Search for the cell housing the specified text and yield its (X, Y) center coordinate. 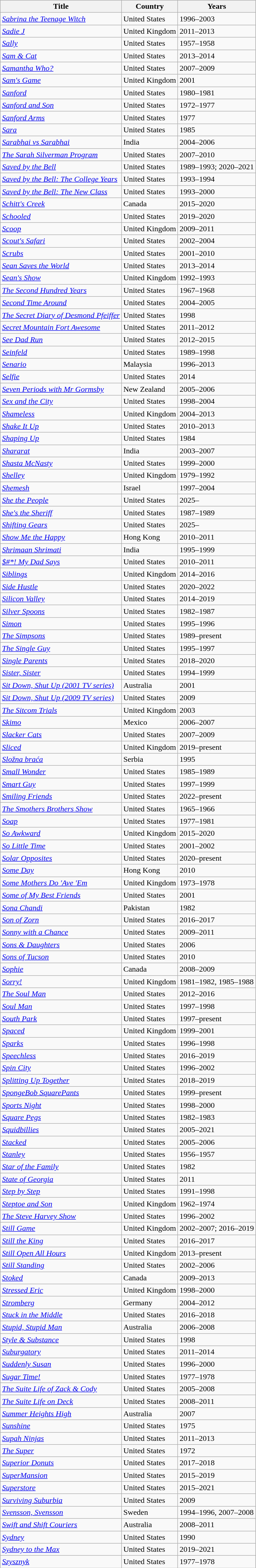
Sam & Cat (61, 56)
1980–1981 (217, 93)
Sparks (61, 1043)
Style & Substance (61, 1340)
Slacker Cats (61, 735)
1985–1989 (217, 772)
Swift and Shift Couriers (61, 1525)
Still Standing (61, 1265)
Stupid, Stupid Man (61, 1327)
2003 (217, 710)
Skimo (61, 722)
1957–1958 (217, 43)
2007 (217, 1414)
Still Game (61, 1228)
Sanford (61, 93)
1995–1996 (217, 624)
$#*! My Dad Says (61, 562)
1994–1999 (217, 673)
1990 (217, 1537)
2020–present (217, 858)
1996–2003 (217, 19)
2009–2013 (217, 1278)
Shasta McNasty (61, 463)
Small Wonder (61, 772)
Years (217, 6)
Silver Spoons (61, 611)
2014–2019 (217, 599)
1989–present (217, 636)
Sam's Game (61, 80)
1956–1957 (217, 1155)
Side Hustle (61, 587)
The Steve Harvey Show (61, 1216)
2012–2015 (217, 340)
Sugar Time! (61, 1377)
Still Open All Hours (61, 1253)
Schitt's Creek (61, 204)
1997–2004 (217, 488)
Shararat (61, 451)
Sean Saves the World (61, 266)
1981–1982, 1985–1988 (217, 982)
Secret Mountain Fort Awesome (61, 327)
The Suite Life on Deck (61, 1401)
Soap (61, 821)
2003–2007 (217, 451)
See Dad Run (61, 340)
1989–1998 (217, 352)
Saved by the Bell (61, 167)
1989–1993; 2020–2021 (217, 167)
So Awkward (61, 833)
2011 (217, 1179)
1965–1966 (217, 809)
Second Time Around (61, 303)
1997–1998 (217, 1006)
1997–1999 (217, 784)
2020–2022 (217, 587)
Pakistan (149, 907)
Sorry! (61, 982)
2001–2010 (217, 253)
Suddenly Susan (61, 1364)
2005–2008 (217, 1389)
New Zealand (149, 389)
Mexico (149, 722)
Some Day (61, 870)
2004–2012 (217, 1302)
Szysznyk (61, 1562)
Sean's Show (61, 278)
The Smothers Brothers Show (61, 809)
Sarabhai vs Sarabhai (61, 142)
2007–2010 (217, 155)
Sabrina the Teenage Witch (61, 19)
1979–1992 (217, 475)
1985 (217, 130)
2019–present (217, 747)
Seven Periods with Mr Gormsby (61, 389)
1984 (217, 438)
Sons & Daughters (61, 945)
Step by Step (61, 1191)
Stacked (61, 1142)
Israel (149, 488)
Sit Down, Shut Up (2009 TV series) (61, 698)
Sadie J (61, 31)
2018–2019 (217, 1080)
2016–2019 (217, 1056)
2017–2018 (217, 1463)
Country (149, 6)
2016–2018 (217, 1315)
Shaping Up (61, 438)
Some Mothers Do 'Ave 'Em (61, 883)
Sydney (61, 1537)
2004–2013 (217, 414)
1975 (217, 1426)
Sara (61, 130)
Single Parents (61, 661)
Sunshine (61, 1426)
Sally (61, 43)
Svensson, Svensson (61, 1512)
2019–2021 (217, 1550)
1967–1968 (217, 290)
The Secret Diary of Desmond Pfeiffer (61, 315)
Smiling Friends (61, 796)
Germany (149, 1302)
Suburgatory (61, 1352)
1999–present (217, 1093)
Still the King (61, 1241)
Složna braća (61, 760)
Sonny with a Chance (61, 932)
1982–1983 (217, 1117)
1995–1999 (217, 550)
1999–2001 (217, 1031)
The Suite Life of Zack & Cody (61, 1389)
1982–1987 (217, 611)
2002–2006 (217, 1265)
1996–2000 (217, 1364)
Stuck in the Middle (61, 1315)
Senario (61, 365)
Title (61, 6)
Sona Chandi (61, 907)
2004–2005 (217, 303)
2005–2021 (217, 1130)
The Soul Man (61, 994)
Silicon Valley (61, 599)
2014 (217, 377)
Malaysia (149, 365)
1994–1996, 2007–2008 (217, 1512)
1972–1977 (217, 105)
2014–2016 (217, 574)
Sanford Arms (61, 117)
Saved by the Bell: The New Class (61, 192)
1997–present (217, 1019)
1995 (217, 760)
Summer Heights High (61, 1414)
Squidbillies (61, 1130)
Scrubs (61, 253)
2019–2020 (217, 216)
Superstore (61, 1488)
1995–1997 (217, 648)
Soul Man (61, 1006)
Shelley (61, 475)
1999–2000 (217, 463)
Samantha Who? (61, 68)
2002–2007; 2016–2019 (217, 1228)
2013–present (217, 1253)
Stanley (61, 1155)
She's the Sheriff (61, 512)
2006–2007 (217, 722)
Sweden (149, 1512)
1993–2000 (217, 192)
Scoop (61, 229)
Spaced (61, 1031)
Sister, Sister (61, 673)
Solar Opposites (61, 858)
1998–2004 (217, 401)
Sports Night (61, 1105)
Shrimaan Shrimati (61, 550)
Speechless (61, 1056)
2012–2016 (217, 994)
Sanford and Son (61, 105)
The Sitcom Trials (61, 710)
1993–1994 (217, 179)
1996–1998 (217, 1043)
Superior Donuts (61, 1463)
Stoked (61, 1278)
2015–2021 (217, 1488)
Some of My Best Friends (61, 895)
2015–2019 (217, 1475)
Star of the Family (61, 1167)
2001–2002 (217, 846)
She the People (61, 500)
1996–2013 (217, 365)
Schooled (61, 216)
Sit Down, Shut Up (2001 TV series) (61, 685)
Stressed Eric (61, 1290)
1977–1981 (217, 821)
2022–present (217, 796)
2002–2004 (217, 241)
1973–1978 (217, 883)
2008–2009 (217, 969)
Spin City (61, 1068)
2006–2008 (217, 1327)
Supah Ninjas (61, 1438)
2006 (217, 945)
2011–2012 (217, 327)
The Super (61, 1451)
The Sarah Silverman Program (61, 155)
Surviving Suburbia (61, 1500)
1987–1989 (217, 512)
Serbia (149, 760)
Steptoe and Son (61, 1204)
The Single Guy (61, 648)
1972 (217, 1451)
Shake It Up (61, 426)
Splitting Up Together (61, 1080)
Simon (61, 624)
Sons of Tucson (61, 957)
The Simpsons (61, 636)
Stromberg (61, 1302)
Saved by the Bell: The College Years (61, 179)
Scout's Safari (61, 241)
1977 (217, 117)
2011–2014 (217, 1352)
1992–1993 (217, 278)
The Second Hundred Years (61, 290)
Sex and the City (61, 401)
Sliced (61, 747)
2018–2020 (217, 661)
Show Me the Happy (61, 537)
SuperMansion (61, 1475)
1962–1974 (217, 1204)
So Little Time (61, 846)
Smart Guy (61, 784)
State of Georgia (61, 1179)
Sophie (61, 969)
Selfie (61, 377)
South Park (61, 1019)
SpongeBob SquarePants (61, 1093)
2010–2013 (217, 426)
Seinfeld (61, 352)
Siblings (61, 574)
Sydney to the Max (61, 1550)
Son of Zorn (61, 920)
2004–2006 (217, 142)
Shifting Gears (61, 525)
1991–1998 (217, 1191)
Square Pegs (61, 1117)
Shameless (61, 414)
Shemesh (61, 488)
